Identify which cell holds the provided text, then report its [x, y] central coordinate. 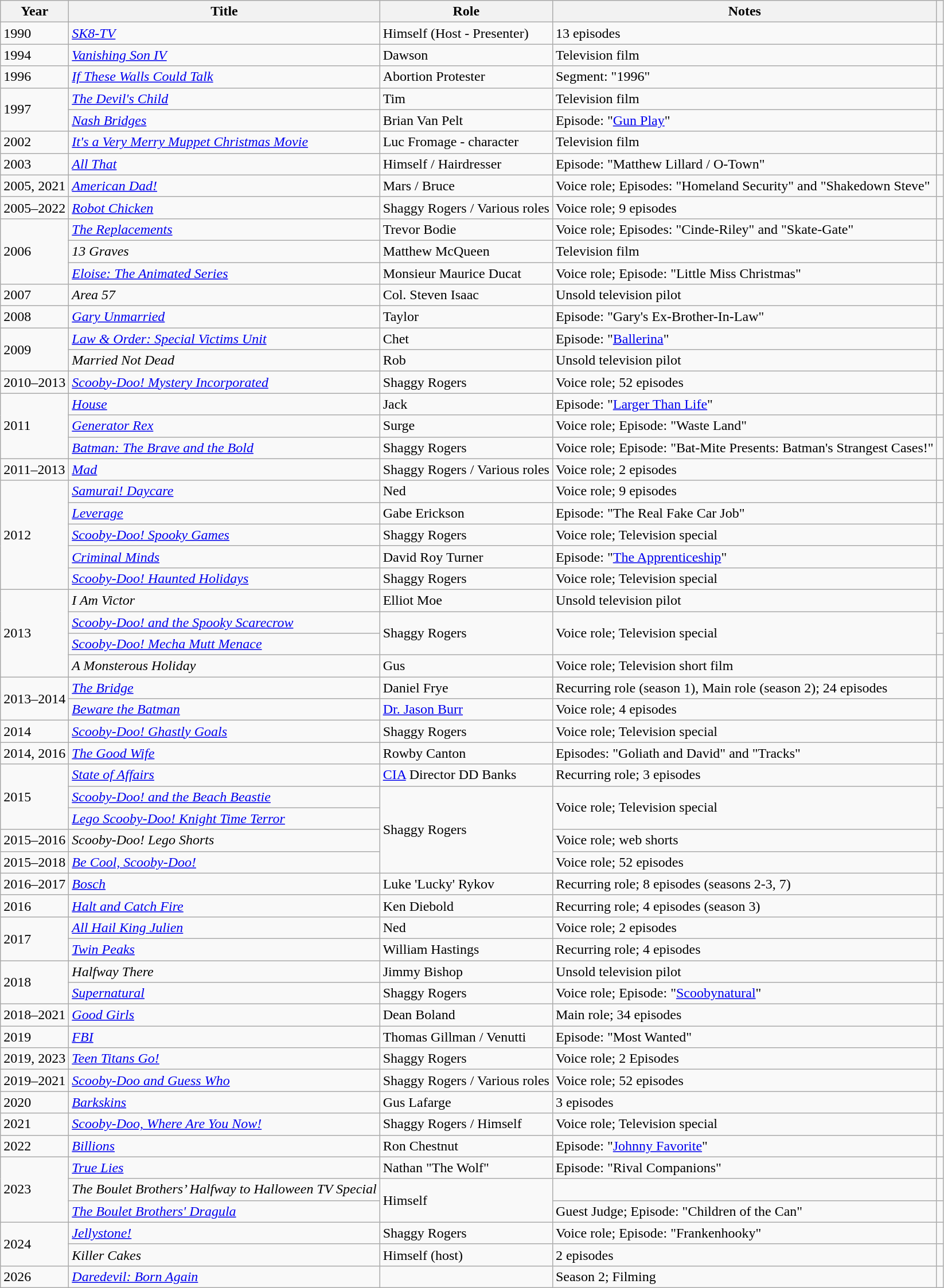
Episode: "Most Wanted" [744, 1037]
Himself [466, 1200]
Trevor Bodie [466, 229]
Voice role; Episodes: "Homeland Security" and "Shakedown Steve" [744, 186]
1996 [34, 77]
A Monsterous Holiday [224, 666]
Shaggy Rogers / Himself [466, 1124]
Rowby Canton [466, 753]
Voice role; Episodes: "Cinde-Riley" and "Skate-Gate" [744, 229]
Dawson [466, 55]
Beware the Batman [224, 710]
Voice role; Episode: "Bat-Mite Presents: Batman's Strangest Cases!" [744, 448]
Voice role; Television short film [744, 666]
The Bridge [224, 688]
Vanishing Son IV [224, 55]
2010–2013 [34, 382]
Killer Cakes [224, 1255]
Area 57 [224, 295]
The Devil's Child [224, 99]
SK8-TV [224, 33]
2006 [34, 251]
2013 [34, 633]
Be Cool, Scooby-Doo! [224, 862]
2005–2022 [34, 208]
Episode: "The Apprenticeship" [744, 557]
CIA Director DD Banks [466, 775]
Scooby-Doo! Ghastly Goals [224, 731]
Year [34, 11]
Segment: "1996" [744, 77]
Voice role; Episode: "Frankenhooky" [744, 1233]
Chet [466, 339]
Samurai! Daycare [224, 491]
Luke 'Lucky' Rykov [466, 884]
2008 [34, 317]
2020 [34, 1102]
Thomas Gillman / Venutti [466, 1037]
Episode: "Larger Than Life" [744, 404]
Taylor [466, 317]
Role [466, 11]
Scooby-Doo! Lego Shorts [224, 840]
2022 [34, 1146]
3 episodes [744, 1102]
1990 [34, 33]
Lego Scooby-Doo! Knight Time Terror [224, 819]
Teen Titans Go! [224, 1059]
Mad [224, 469]
Rob [466, 361]
Daredevil: Born Again [224, 1277]
1994 [34, 55]
Halt and Catch Fire [224, 906]
2009 [34, 350]
2015–2018 [34, 862]
Himself (host) [466, 1255]
Abortion Protester [466, 77]
Dean Boland [466, 1015]
Guest Judge; Episode: "Children of the Can" [744, 1211]
2002 [34, 142]
Barkskins [224, 1102]
Brian Van Pelt [466, 120]
Recurring role; 4 episodes (season 3) [744, 906]
Generator Rex [224, 426]
2014, 2016 [34, 753]
All Hail King Julien [224, 927]
2014 [34, 731]
The Good Wife [224, 753]
Himself (Host - Presenter) [466, 33]
Good Girls [224, 1015]
Jack [466, 404]
2026 [34, 1277]
2019–2021 [34, 1080]
True Lies [224, 1168]
2023 [34, 1189]
2024 [34, 1244]
Voice role; Episode: "Little Miss Christmas" [744, 273]
2 episodes [744, 1255]
Recurring role (season 1), Main role (season 2); 24 episodes [744, 688]
1997 [34, 109]
Elliot Moe [466, 600]
FBI [224, 1037]
All That [224, 164]
2016–2017 [34, 884]
Eloise: The Animated Series [224, 273]
Scooby-Doo! Haunted Holidays [224, 578]
Episode: "Ballerina" [744, 339]
Scooby-Doo and Guess Who [224, 1080]
Batman: The Brave and the Bold [224, 448]
Bosch [224, 884]
Voice role; 4 episodes [744, 710]
Nash Bridges [224, 120]
Halfway There [224, 972]
Jimmy Bishop [466, 972]
2003 [34, 164]
Voice role; web shorts [744, 840]
Supernatural [224, 993]
Jellystone! [224, 1233]
Voice role; Episode: "Scoobynatural" [744, 993]
Surge [466, 426]
Gabe Erickson [466, 513]
Billions [224, 1146]
The Boulet Brothers’ Halfway to Halloween TV Special [224, 1189]
2012 [34, 535]
Recurring role; 8 episodes (seasons 2-3, 7) [744, 884]
13 Graves [224, 251]
David Roy Turner [466, 557]
2019 [34, 1037]
Episode: "The Real Fake Car Job" [744, 513]
Gary Unmarried [224, 317]
Dr. Jason Burr [466, 710]
2015–2016 [34, 840]
2007 [34, 295]
Tim [466, 99]
Scooby-Doo, Where Are You Now! [224, 1124]
2005, 2021 [34, 186]
Episode: "Gun Play" [744, 120]
If These Walls Could Talk [224, 77]
Voice role; 2 Episodes [744, 1059]
Married Not Dead [224, 361]
Main role; 34 episodes [744, 1015]
Scooby-Doo! Mecha Mutt Menace [224, 644]
Twin Peaks [224, 949]
Scooby-Doo! Spooky Games [224, 535]
Matthew McQueen [466, 251]
2016 [34, 906]
Monsieur Maurice Ducat [466, 273]
2011–2013 [34, 469]
The Replacements [224, 229]
13 episodes [744, 33]
Himself / Hairdresser [466, 164]
2017 [34, 938]
Episode: "Johnny Favorite" [744, 1146]
2018 [34, 982]
Gus [466, 666]
Scooby-Doo! Mystery Incorporated [224, 382]
Col. Steven Isaac [466, 295]
House [224, 404]
Episode: "Matthew Lillard / O-Town" [744, 164]
Episode: "Gary's Ex-Brother-In-Law" [744, 317]
Nathan "The Wolf" [466, 1168]
Episode: "Rival Companions" [744, 1168]
Recurring role; 4 episodes [744, 949]
Title [224, 11]
I Am Victor [224, 600]
Season 2; Filming [744, 1277]
Gus Lafarge [466, 1102]
2019, 2023 [34, 1059]
Episodes: "Goliath and David" and "Tracks" [744, 753]
American Dad! [224, 186]
2021 [34, 1124]
Law & Order: Special Victims Unit [224, 339]
2011 [34, 426]
Robot Chicken [224, 208]
Voice role; Episode: "Waste Land" [744, 426]
Notes [744, 11]
William Hastings [466, 949]
Daniel Frye [466, 688]
State of Affairs [224, 775]
Scooby-Doo! and the Beach Beastie [224, 797]
Recurring role; 3 episodes [744, 775]
Ken Diebold [466, 906]
Scooby-Doo! and the Spooky Scarecrow [224, 622]
Criminal Minds [224, 557]
Leverage [224, 513]
Ron Chestnut [466, 1146]
The Boulet Brothers' Dragula [224, 1211]
It's a Very Merry Muppet Christmas Movie [224, 142]
Luc Fromage - character [466, 142]
2015 [34, 797]
Mars / Bruce [466, 186]
2018–2021 [34, 1015]
2013–2014 [34, 699]
